Provide the [x, y] coordinate of the cell's center where the given text is located.  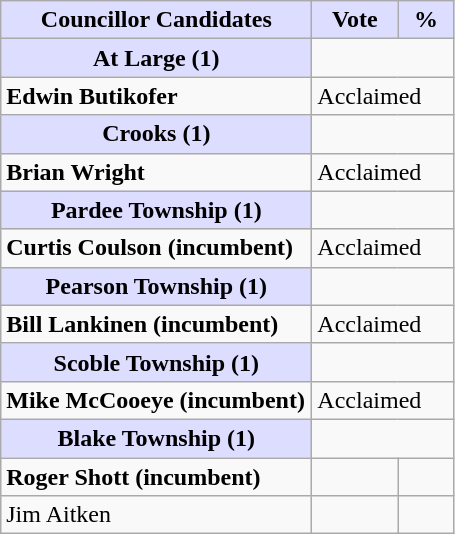
Curtis Coulson (incumbent) [156, 248]
Blake Township (1) [156, 438]
Scoble Township (1) [156, 362]
Roger Shott (incumbent) [156, 477]
Bill Lankinen (incumbent) [156, 324]
At Large (1) [156, 58]
Mike McCooeye (incumbent) [156, 400]
Councillor Candidates [156, 20]
% [426, 20]
Pearson Township (1) [156, 286]
Crooks (1) [156, 134]
Jim Aitken [156, 515]
Edwin Butikofer [156, 96]
Brian Wright [156, 172]
Vote [355, 20]
Pardee Township (1) [156, 210]
